Return [X, Y] of the center of cell containing provided text 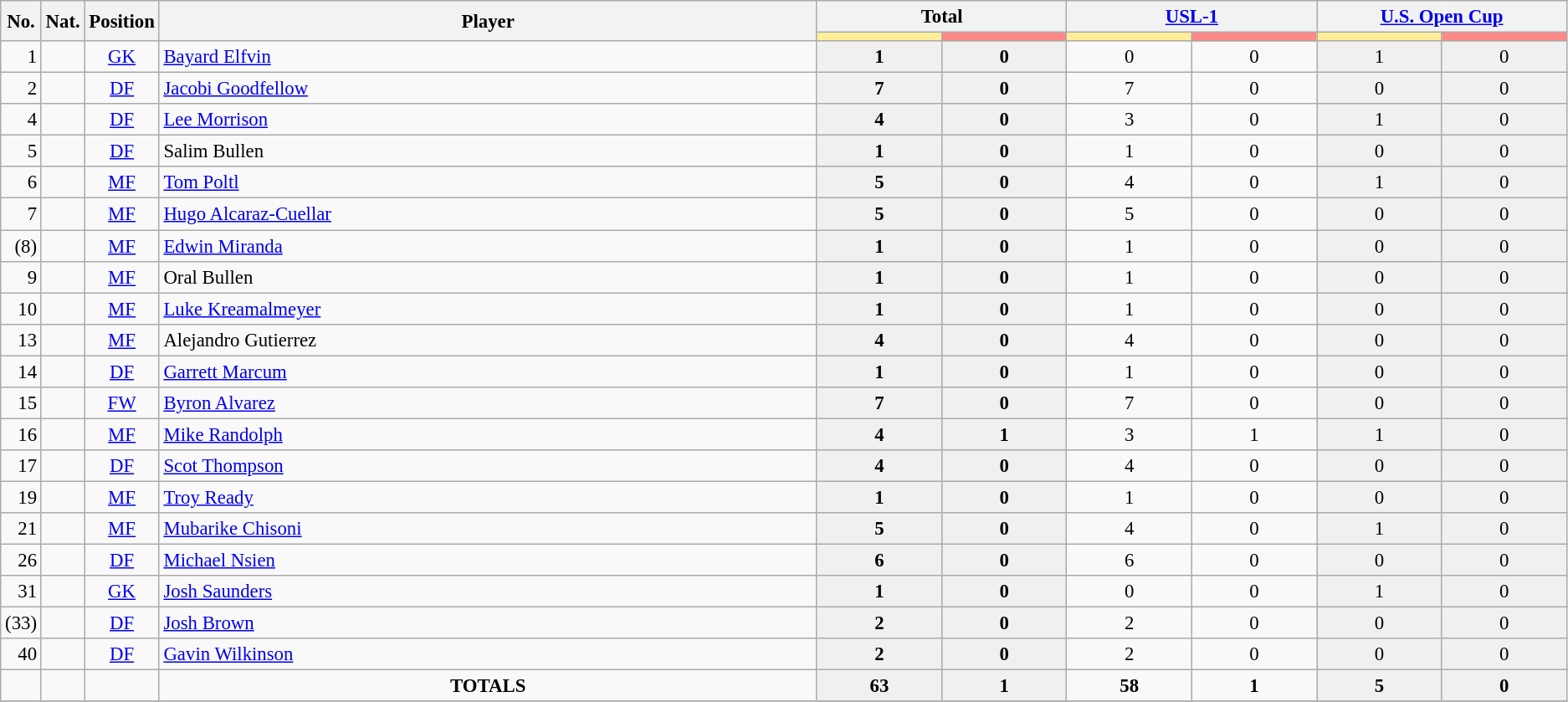
Luke Kreamalmeyer [488, 309]
Bayard Elfvin [488, 57]
Nat. [63, 21]
Oral Bullen [488, 277]
Josh Brown [488, 623]
Gavin Wilkinson [488, 654]
21 [22, 529]
13 [22, 340]
14 [22, 371]
U.S. Open Cup [1442, 17]
Hugo Alcaraz-Cuellar [488, 214]
40 [22, 654]
10 [22, 309]
Mubarike Chisoni [488, 529]
Alejandro Gutierrez [488, 340]
17 [22, 466]
Edwin Miranda [488, 246]
(33) [22, 623]
Garrett Marcum [488, 371]
63 [879, 686]
9 [22, 277]
Michael Nsien [488, 561]
16 [22, 434]
26 [22, 561]
Lee Morrison [488, 120]
Troy Ready [488, 497]
(8) [22, 246]
58 [1130, 686]
FW [122, 403]
Player [488, 21]
Scot Thompson [488, 466]
Byron Alvarez [488, 403]
Total [942, 17]
Josh Saunders [488, 592]
Position [122, 21]
No. [22, 21]
19 [22, 497]
TOTALS [488, 686]
Mike Randolph [488, 434]
Jacobi Goodfellow [488, 89]
15 [22, 403]
31 [22, 592]
Salim Bullen [488, 151]
Tom Poltl [488, 183]
USL-1 [1191, 17]
